Search for the cell housing the specified text and yield its (X, Y) center coordinate. 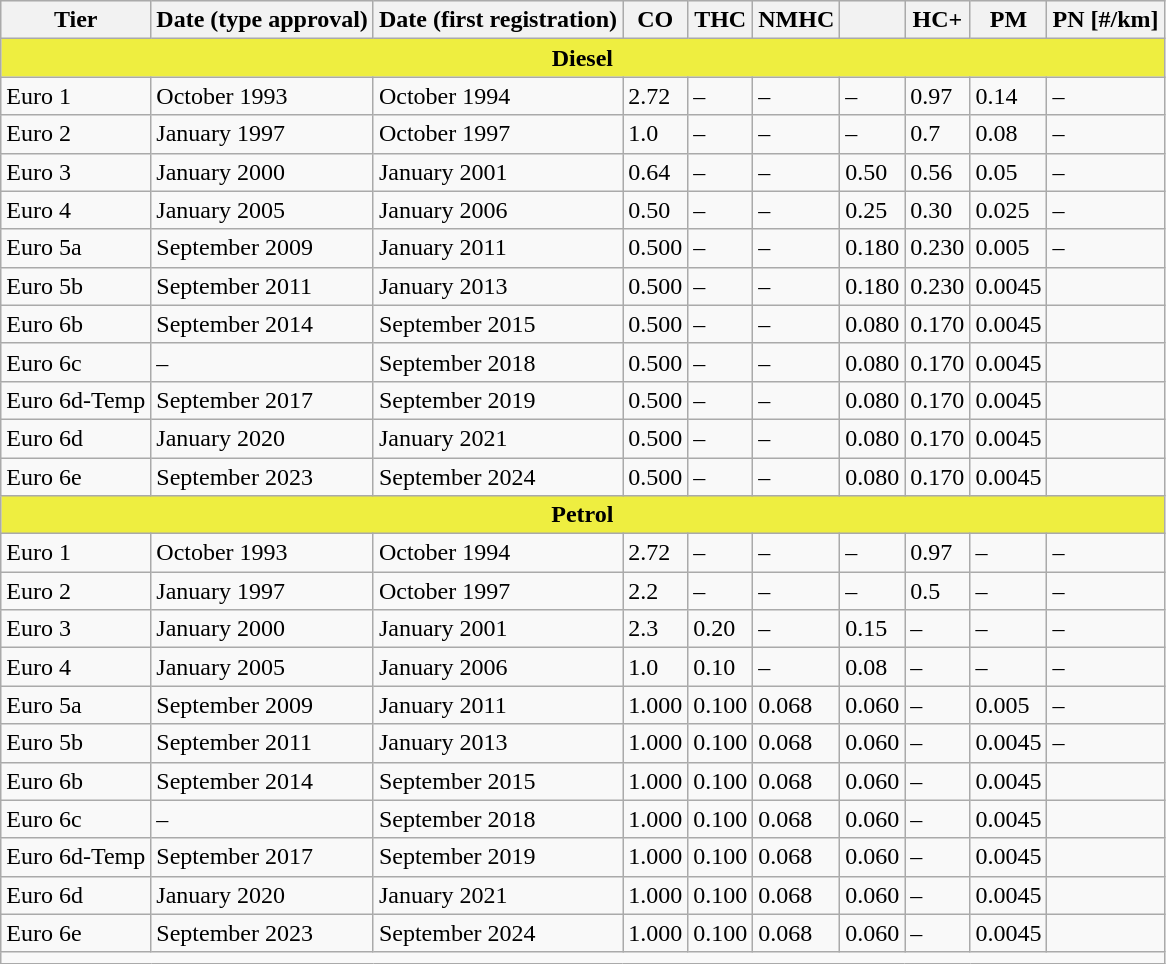
0.56 (938, 172)
THC (720, 20)
PM (1008, 20)
0.7 (938, 134)
NMHC (796, 20)
0.14 (1008, 96)
0.30 (938, 210)
HC+ (938, 20)
Diesel (582, 58)
0.5 (938, 591)
Date (first registration) (498, 20)
0.025 (1008, 210)
0.64 (656, 172)
0.20 (720, 629)
PN [#/km] (1106, 20)
CO (656, 20)
0.10 (720, 667)
Tier (76, 20)
0.15 (872, 629)
0.05 (1008, 172)
0.25 (872, 210)
2.3 (656, 629)
2.2 (656, 591)
Petrol (582, 515)
Date (type approval) (262, 20)
